Pinpoint the cell where the given text exists, returning its [x, y] midpoint coordinate. 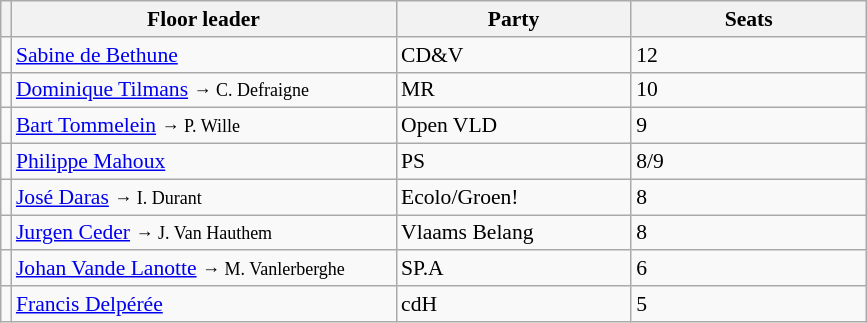
8/9 [748, 162]
10 [748, 90]
CD&V [514, 55]
5 [748, 304]
Sabine de Bethune [204, 55]
Floor leader [204, 19]
cdH [514, 304]
Johan Vande Lanotte → M. Vanlerberghe [204, 269]
Open VLD [514, 126]
Francis Delpérée [204, 304]
Party [514, 19]
Vlaams Belang [514, 233]
PS [514, 162]
MR [514, 90]
12 [748, 55]
Ecolo/Groen! [514, 197]
Jurgen Ceder → J. Van Hauthem [204, 233]
6 [748, 269]
Seats [748, 19]
9 [748, 126]
Dominique Tilmans → C. Defraigne [204, 90]
Philippe Mahoux [204, 162]
SP.A [514, 269]
José Daras → I. Durant [204, 197]
Bart Tommelein → P. Wille [204, 126]
